Output the (x, y) coordinate of the center of the cell containing the given text.  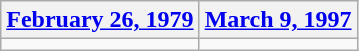
February 26, 1979 (100, 20)
March 9, 1997 (278, 20)
